Search for the cell housing the specified text and yield its [X, Y] center coordinate. 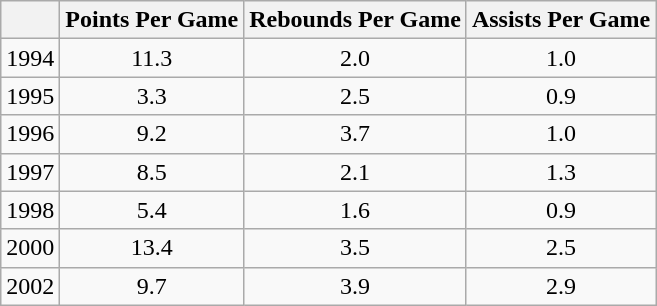
8.5 [152, 172]
1997 [30, 172]
1996 [30, 134]
2.1 [356, 172]
2.9 [560, 286]
Points Per Game [152, 20]
2000 [30, 248]
1995 [30, 96]
1998 [30, 210]
3.9 [356, 286]
1.6 [356, 210]
3.7 [356, 134]
2002 [30, 286]
5.4 [152, 210]
9.7 [152, 286]
2.0 [356, 58]
Assists Per Game [560, 20]
3.3 [152, 96]
3.5 [356, 248]
13.4 [152, 248]
9.2 [152, 134]
1994 [30, 58]
1.3 [560, 172]
11.3 [152, 58]
Rebounds Per Game [356, 20]
